Return (x, y) of the center of cell containing provided text 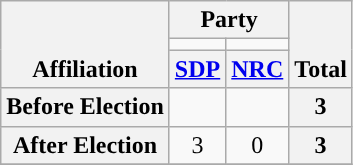
SDP (197, 69)
NRC (258, 69)
Party (228, 20)
After Election (86, 145)
0 (258, 145)
Before Election (86, 107)
Total (321, 44)
Affiliation (86, 44)
